Output the (x, y) coordinate of the center of the cell containing the given text.  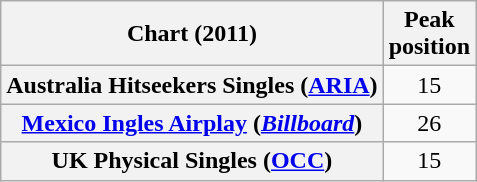
Australia Hitseekers Singles (ARIA) (192, 85)
Mexico Ingles Airplay (Billboard) (192, 123)
26 (429, 123)
Chart (2011) (192, 34)
UK Physical Singles (OCC) (192, 161)
Peakposition (429, 34)
